Pinpoint the cell where the given text exists, returning its [X, Y] midpoint coordinate. 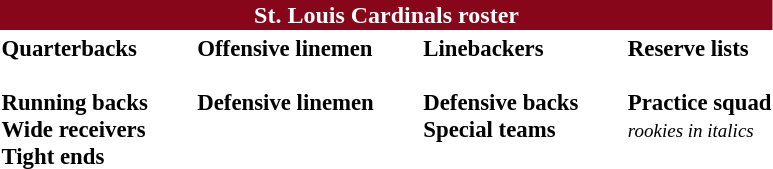
St. Louis Cardinals roster [386, 15]
